Scan for the cell matching the given text and deliver its [X, Y] coordinate at center. 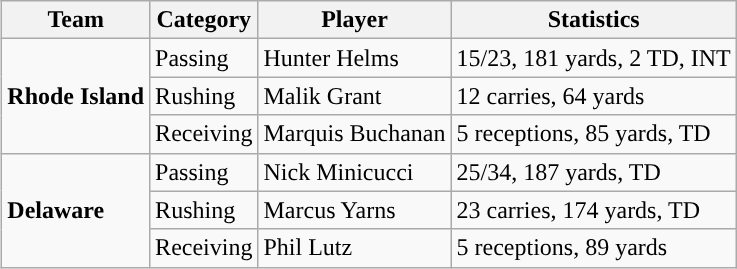
Nick Minicucci [354, 172]
Delaware [76, 210]
Marquis Buchanan [354, 134]
Player [354, 20]
25/34, 187 yards, TD [594, 172]
Rhode Island [76, 96]
Malik Grant [354, 96]
Marcus Yarns [354, 210]
12 carries, 64 yards [594, 96]
5 receptions, 89 yards [594, 248]
Team [76, 20]
5 receptions, 85 yards, TD [594, 134]
Phil Lutz [354, 248]
Hunter Helms [354, 58]
23 carries, 174 yards, TD [594, 210]
Category [204, 20]
Statistics [594, 20]
15/23, 181 yards, 2 TD, INT [594, 58]
